Locate the cell with the specified text and output its (x, y) center coordinate. 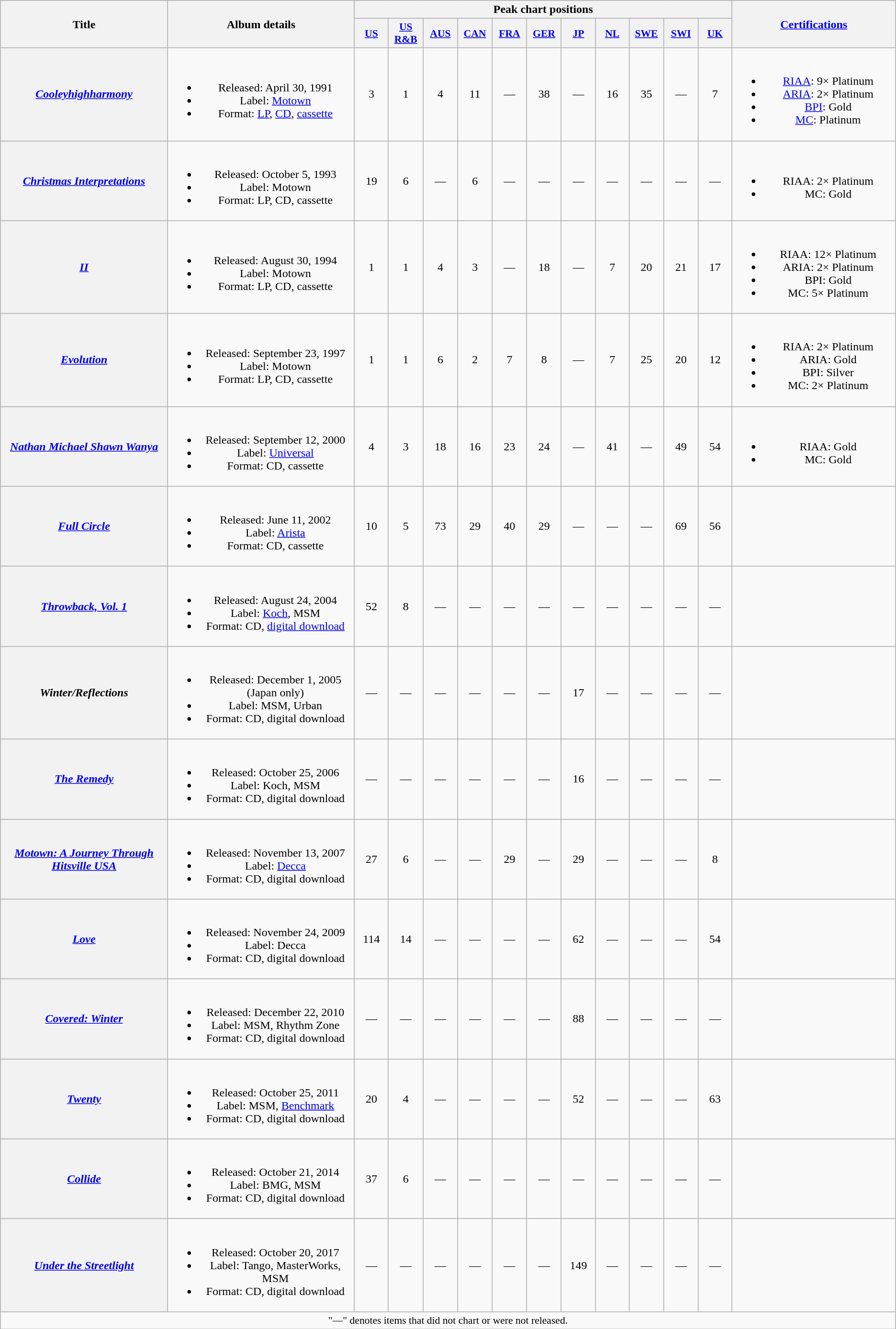
49 (681, 446)
2 (475, 360)
Twenty (84, 1099)
Released: October 5, 1993Label: MotownFormat: LP, CD, cassette (261, 181)
73 (440, 526)
62 (578, 939)
JP (578, 34)
114 (371, 939)
Released: September 12, 2000Label: UniversalFormat: CD, cassette (261, 446)
Released: June 11, 2002Label: AristaFormat: CD, cassette (261, 526)
RIAA: 2× PlatinumARIA: GoldBPI: SilverMC: 2× Platinum (814, 360)
Collide (84, 1179)
Love (84, 939)
21 (681, 267)
Released: November 13, 2007Label: DeccaFormat: CD, digital download (261, 860)
41 (612, 446)
Under the Streetlight (84, 1265)
Released: November 24, 2009Label: DeccaFormat: CD, digital download (261, 939)
Released: April 30, 1991Label: MotownFormat: LP, CD, cassette (261, 94)
Released: October 21, 2014Label: BMG, MSMFormat: CD, digital download (261, 1179)
Certifications (814, 24)
II (84, 267)
Full Circle (84, 526)
63 (715, 1099)
5 (406, 526)
RIAA: 2× PlatinumMC: Gold (814, 181)
Released: December 22, 2010Label: MSM, Rhythm ZoneFormat: CD, digital download (261, 1019)
40 (509, 526)
Released: October 20, 2017Label: Tango, MasterWorks, MSMFormat: CD, digital download (261, 1265)
The Remedy (84, 779)
37 (371, 1179)
Evolution (84, 360)
Released: December 1, 2005 (Japan only)Label: MSM, UrbanFormat: CD, digital download (261, 692)
Album details (261, 24)
US R&B (406, 34)
Covered: Winter (84, 1019)
Released: August 30, 1994Label: MotownFormat: LP, CD, cassette (261, 267)
Winter/Reflections (84, 692)
Released: October 25, 2006Label: Koch, MSMFormat: CD, digital download (261, 779)
Released: September 23, 1997Label: MotownFormat: LP, CD, cassette (261, 360)
RIAA: 9× PlatinumARIA: 2× PlatinumBPI: GoldMC: Platinum (814, 94)
27 (371, 860)
Motown: A Journey Through Hitsville USA (84, 860)
Cooleyhighharmony (84, 94)
FRA (509, 34)
19 (371, 181)
149 (578, 1265)
Released: August 24, 2004Label: Koch, MSMFormat: CD, digital download (261, 606)
Throwback, Vol. 1 (84, 606)
NL (612, 34)
UK (715, 34)
Christmas Interpretations (84, 181)
Nathan Michael Shawn Wanya (84, 446)
GER (544, 34)
RIAA: 12× PlatinumARIA: 2× PlatinumBPI: GoldMC: 5× Platinum (814, 267)
56 (715, 526)
Peak chart positions (543, 10)
23 (509, 446)
US (371, 34)
38 (544, 94)
10 (371, 526)
AUS (440, 34)
SWE (646, 34)
12 (715, 360)
SWI (681, 34)
14 (406, 939)
CAN (475, 34)
11 (475, 94)
Title (84, 24)
Released: October 25, 2011Label: MSM, BenchmarkFormat: CD, digital download (261, 1099)
24 (544, 446)
69 (681, 526)
35 (646, 94)
RIAA: GoldMC: Gold (814, 446)
25 (646, 360)
88 (578, 1019)
"—" denotes items that did not chart or were not released. (448, 1320)
